Provide the [x, y] coordinate of the cell's center where the given text is located.  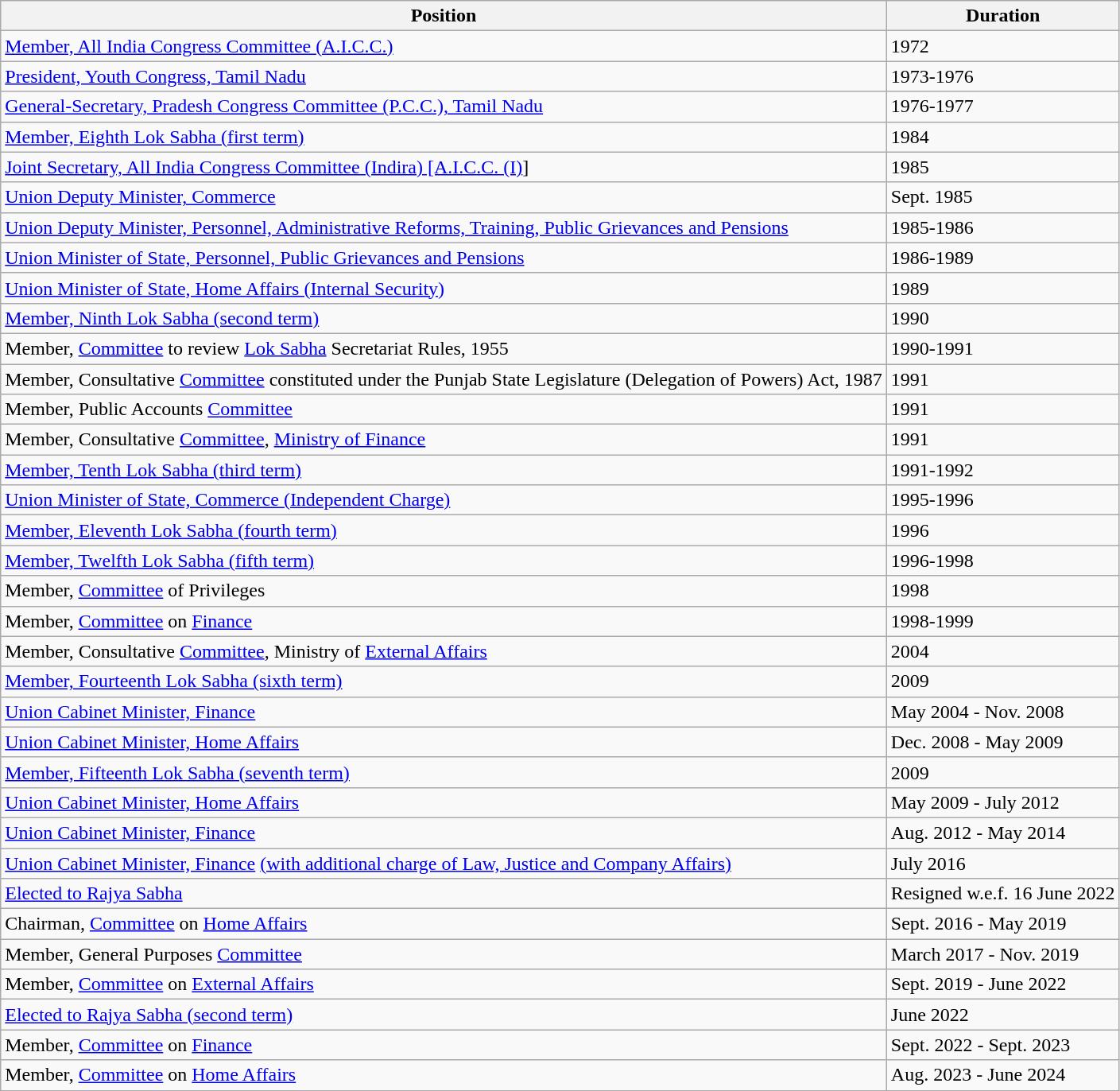
1991-1992 [1003, 470]
May 2009 - July 2012 [1003, 802]
Member, Ninth Lok Sabha (second term) [444, 318]
Union Cabinet Minister, Finance (with additional charge of Law, Justice and Company Affairs) [444, 863]
1996 [1003, 530]
1998-1999 [1003, 621]
1989 [1003, 288]
1985-1986 [1003, 227]
1984 [1003, 137]
1973-1976 [1003, 76]
Member, Fourteenth Lok Sabha (sixth term) [444, 681]
1990 [1003, 318]
Dec. 2008 - May 2009 [1003, 742]
1998 [1003, 591]
Resigned w.e.f. 16 June 2022 [1003, 894]
Member, Twelfth Lok Sabha (fifth term) [444, 561]
Joint Secretary, All India Congress Committee (Indira) [A.I.C.C. (I)] [444, 167]
Aug. 2023 - June 2024 [1003, 1075]
Sept. 2022 - Sept. 2023 [1003, 1045]
Union Minister of State, Personnel, Public Grievances and Pensions [444, 258]
Duration [1003, 16]
Member, Committee to review Lok Sabha Secretariat Rules, 1955 [444, 348]
Union Minister of State, Home Affairs (Internal Security) [444, 288]
Member, Committee on External Affairs [444, 984]
Member, Tenth Lok Sabha (third term) [444, 470]
Aug. 2012 - May 2014 [1003, 833]
Member, Fifteenth Lok Sabha (seventh term) [444, 772]
Member, All India Congress Committee (A.I.C.C.) [444, 46]
Position [444, 16]
Member, Public Accounts Committee [444, 410]
Member, Consultative Committee, Ministry of External Affairs [444, 651]
President, Youth Congress, Tamil Nadu [444, 76]
1985 [1003, 167]
General-Secretary, Pradesh Congress Committee (P.C.C.), Tamil Nadu [444, 107]
Chairman, Committee on Home Affairs [444, 924]
Member, Consultative Committee constituted under the Punjab State Legislature (Delegation of Powers) Act, 1987 [444, 379]
Sept. 2019 - June 2022 [1003, 984]
Sept. 2016 - May 2019 [1003, 924]
Member, Eighth Lok Sabha (first term) [444, 137]
2004 [1003, 651]
1972 [1003, 46]
Union Minister of State, Commerce (Independent Charge) [444, 500]
Union Deputy Minister, Personnel, Administrative Reforms, Training, Public Grievances and Pensions [444, 227]
1995-1996 [1003, 500]
Union Deputy Minister, Commerce [444, 197]
Elected to Rajya Sabha (second term) [444, 1015]
Member, Committee of Privileges [444, 591]
March 2017 - Nov. 2019 [1003, 954]
Member, Eleventh Lok Sabha (fourth term) [444, 530]
June 2022 [1003, 1015]
July 2016 [1003, 863]
Member, Committee on Home Affairs [444, 1075]
May 2004 - Nov. 2008 [1003, 712]
1990-1991 [1003, 348]
Sept. 1985 [1003, 197]
Elected to Rajya Sabha [444, 894]
Member, Consultative Committee, Ministry of Finance [444, 440]
1986-1989 [1003, 258]
1996-1998 [1003, 561]
Member, General Purposes Committee [444, 954]
1976-1977 [1003, 107]
